For the text-containing cell, return its midpoint in [X, Y] coordinate format. 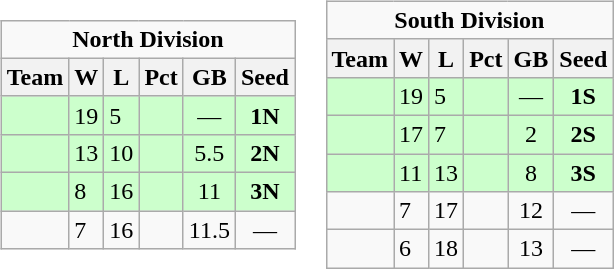
3S [584, 173]
18 [446, 249]
1S [584, 96]
South Division [470, 20]
North Division [148, 39]
1N [264, 115]
6 [412, 249]
3N [264, 192]
11.5 [209, 230]
10 [122, 153]
12 [531, 211]
2N [264, 153]
2 [531, 134]
5.5 [209, 153]
2S [584, 134]
